Locate the cell with the specified text and output its (X, Y) center coordinate. 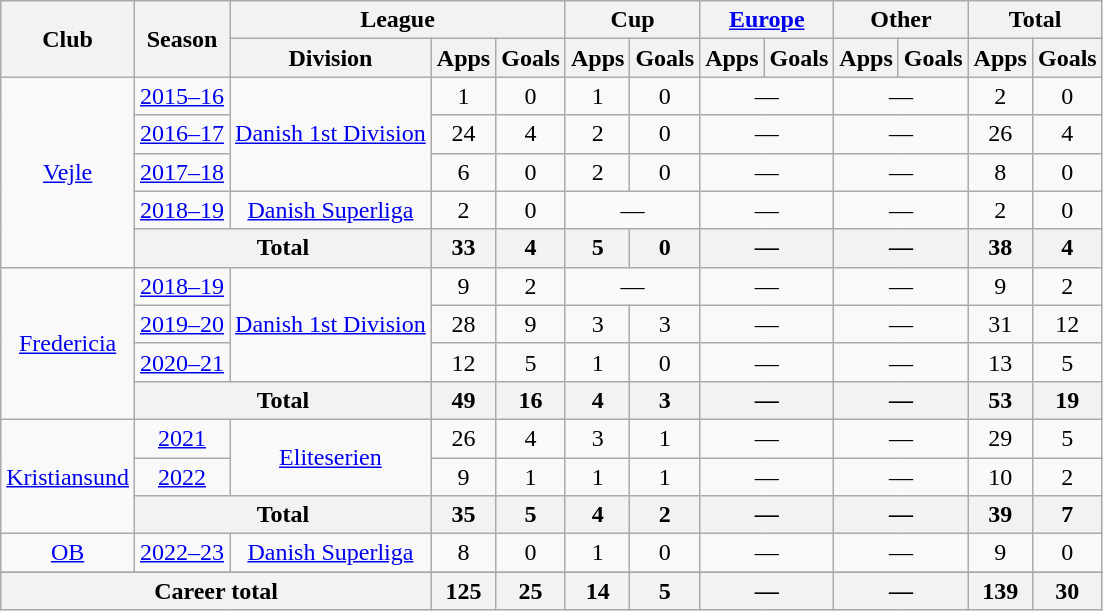
Other (901, 20)
29 (1000, 438)
30 (1067, 591)
25 (531, 591)
139 (1000, 591)
38 (1000, 248)
Eliteserien (331, 457)
33 (463, 248)
35 (463, 515)
Cup (632, 20)
14 (597, 591)
Kristiansund (68, 476)
53 (1000, 400)
League (398, 20)
6 (463, 172)
7 (1067, 515)
19 (1067, 400)
OB (68, 553)
Club (68, 39)
2017–18 (182, 172)
10 (1000, 477)
2016–17 (182, 134)
2015–16 (182, 96)
2022 (182, 477)
24 (463, 134)
2019–20 (182, 324)
16 (531, 400)
Europe (767, 20)
28 (463, 324)
31 (1000, 324)
13 (1000, 362)
125 (463, 591)
Division (331, 58)
49 (463, 400)
Vejle (68, 172)
Career total (216, 591)
39 (1000, 515)
Fredericia (68, 343)
Season (182, 39)
2020–21 (182, 362)
2022–23 (182, 553)
2021 (182, 438)
